Extract the [x, y] coordinate from the center of the cell holding the provided text.  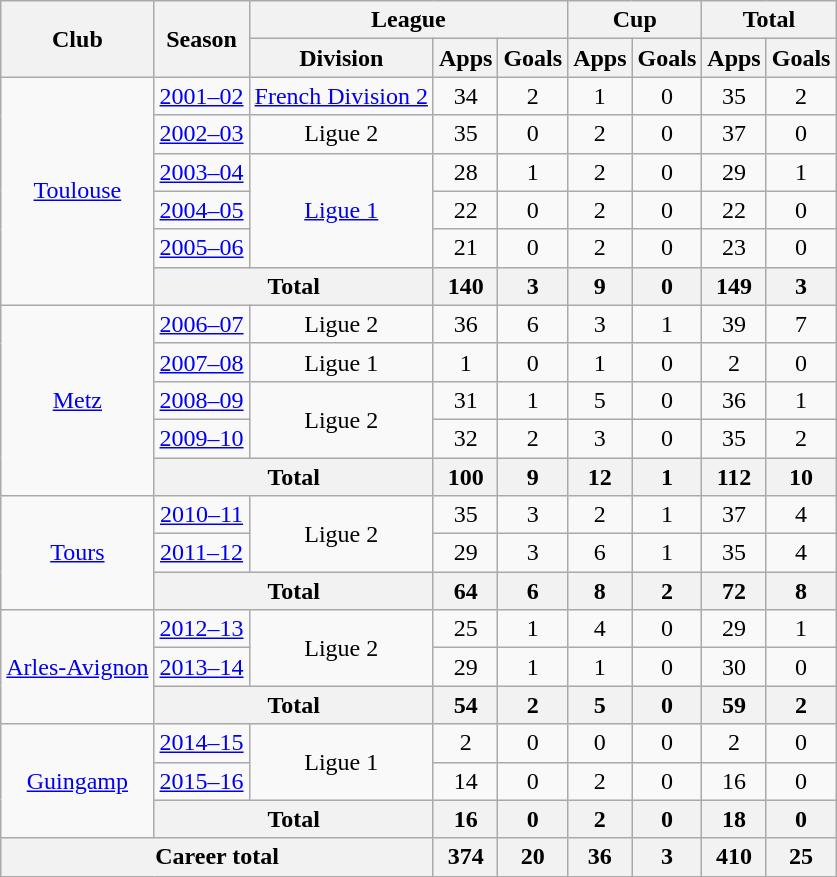
20 [533, 857]
64 [465, 591]
10 [801, 477]
149 [734, 286]
Season [202, 39]
2005–06 [202, 248]
2006–07 [202, 324]
39 [734, 324]
140 [465, 286]
2013–14 [202, 667]
112 [734, 477]
100 [465, 477]
Cup [635, 20]
12 [600, 477]
2015–16 [202, 781]
Guingamp [78, 781]
72 [734, 591]
2001–02 [202, 96]
Tours [78, 553]
59 [734, 705]
374 [465, 857]
Metz [78, 400]
2010–11 [202, 515]
2002–03 [202, 134]
Career total [218, 857]
2009–10 [202, 438]
14 [465, 781]
Arles-Avignon [78, 667]
30 [734, 667]
28 [465, 172]
2012–13 [202, 629]
31 [465, 400]
7 [801, 324]
2007–08 [202, 362]
18 [734, 819]
2008–09 [202, 400]
Division [341, 58]
Toulouse [78, 191]
54 [465, 705]
32 [465, 438]
410 [734, 857]
League [408, 20]
21 [465, 248]
2003–04 [202, 172]
2004–05 [202, 210]
2011–12 [202, 553]
Club [78, 39]
23 [734, 248]
French Division 2 [341, 96]
34 [465, 96]
2014–15 [202, 743]
